Search for the cell housing the specified text and yield its (x, y) center coordinate. 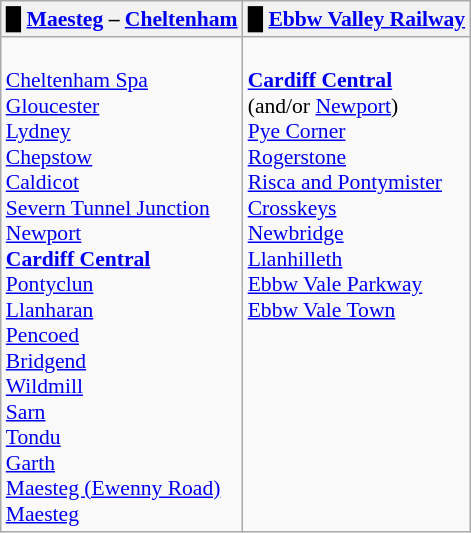
█ Maesteg – Cheltenham (122, 19)
Cardiff Central (and/or Newport) Pye Corner Rogerstone Risca and Pontymister Crosskeys Newbridge Llanhilleth Ebbw Vale Parkway Ebbw Vale Town (357, 284)
█ Ebbw Valley Railway (357, 19)
